Output the (x, y) coordinate of the center of the cell containing the given text.  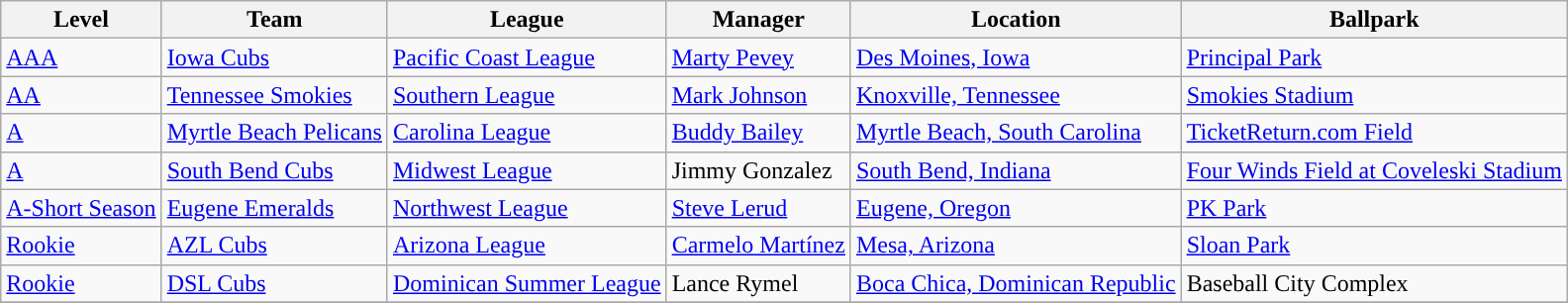
South Bend Cubs (274, 170)
Jimmy Gonzalez (758, 170)
Knoxville, Tennessee (1016, 95)
Mark Johnson (758, 95)
Des Moines, Iowa (1016, 57)
Iowa Cubs (274, 57)
Lance Rymel (758, 283)
PK Park (1374, 208)
Baseball City Complex (1374, 283)
Pacific Coast League (527, 57)
Principal Park (1374, 57)
Steve Lerud (758, 208)
DSL Cubs (274, 283)
Buddy Bailey (758, 133)
Northwest League (527, 208)
Eugene Emeralds (274, 208)
TicketReturn.com Field (1374, 133)
AZL Cubs (274, 246)
Myrtle Beach, South Carolina (1016, 133)
Tennessee Smokies (274, 95)
AA (81, 95)
Sloan Park (1374, 246)
Smokies Stadium (1374, 95)
Eugene, Oregon (1016, 208)
Manager (758, 20)
A-Short Season (81, 208)
League (527, 20)
Southern League (527, 95)
South Bend, Indiana (1016, 170)
Carmelo Martínez (758, 246)
Mesa, Arizona (1016, 246)
Dominican Summer League (527, 283)
Ballpark (1374, 20)
Four Winds Field at Coveleski Stadium (1374, 170)
Midwest League (527, 170)
Myrtle Beach Pelicans (274, 133)
Level (81, 20)
Team (274, 20)
Boca Chica, Dominican Republic (1016, 283)
AAA (81, 57)
Carolina League (527, 133)
Location (1016, 20)
Marty Pevey (758, 57)
Arizona League (527, 246)
